Return the (x, y) coordinate for the center point of the cell that contains the specified text.  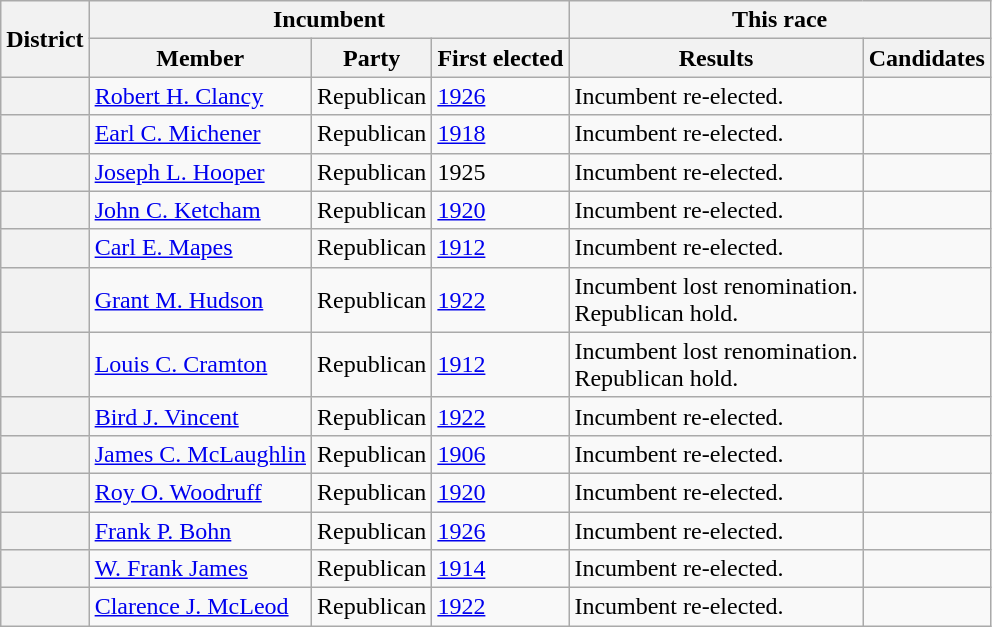
1918 (500, 134)
Results (716, 58)
Roy O. Woodruff (200, 492)
Candidates (926, 58)
Bird J. Vincent (200, 416)
1914 (500, 569)
W. Frank James (200, 569)
Grant M. Hudson (200, 300)
Joseph L. Hooper (200, 172)
Clarence J. McLeod (200, 607)
Earl C. Michener (200, 134)
Frank P. Bohn (200, 531)
Incumbent (329, 20)
Party (371, 58)
Member (200, 58)
John C. Ketcham (200, 210)
1925 (500, 172)
District (45, 39)
Louis C. Cramton (200, 364)
1906 (500, 454)
Carl E. Mapes (200, 248)
James C. McLaughlin (200, 454)
Robert H. Clancy (200, 96)
This race (780, 20)
First elected (500, 58)
